For the text-containing cell, return its midpoint in (x, y) coordinate format. 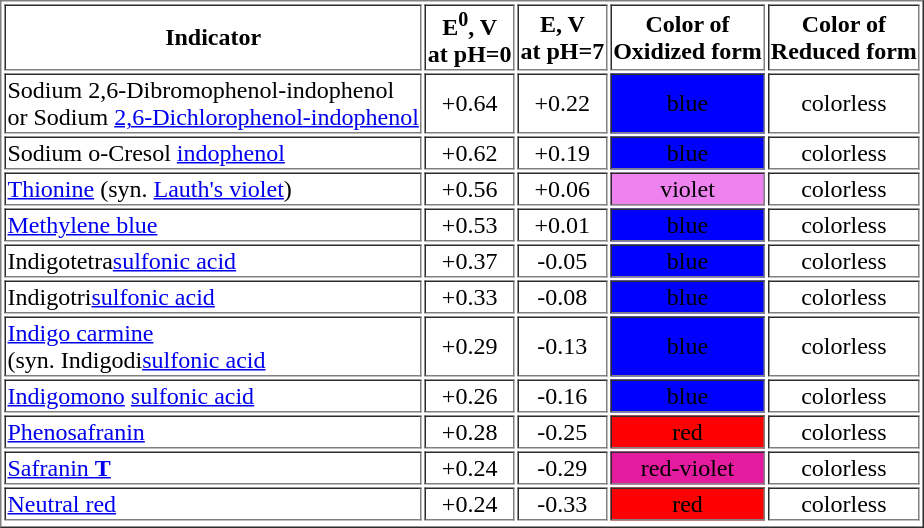
Sodium 2,6-Dibromophenol-indophenolor Sodium 2,6-Dichlorophenol-indophenol (212, 104)
Thionine (syn. Lauth's violet) (212, 190)
Neutral red (212, 504)
-0.08 (563, 298)
Color ofReduced form (844, 37)
+0.53 (470, 226)
-0.29 (563, 468)
+0.33 (470, 298)
Color ofOxidized form (688, 37)
Sodium o-Cresol indophenol (212, 154)
-0.13 (563, 347)
+0.37 (470, 262)
+0.22 (563, 104)
+0.26 (470, 396)
+0.62 (470, 154)
-0.16 (563, 396)
red-violet (688, 468)
violet (688, 190)
+0.56 (470, 190)
-0.33 (563, 504)
+0.19 (563, 154)
+0.28 (470, 432)
+0.64 (470, 104)
Indigotetrasulfonic acid (212, 262)
+0.06 (563, 190)
Indigomono sulfonic acid (212, 396)
Indigotrisulfonic acid (212, 298)
-0.05 (563, 262)
Safranin T (212, 468)
Indicator (212, 37)
-0.25 (563, 432)
E0, Vat pH=0 (470, 37)
E, Vat pH=7 (563, 37)
+0.01 (563, 226)
Indigo carmine(syn. Indigodisulfonic acid (212, 347)
Methylene blue (212, 226)
+0.29 (470, 347)
Phenosafranin (212, 432)
